Search for the cell housing the specified text and yield its [X, Y] center coordinate. 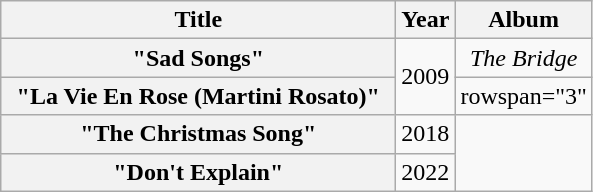
2018 [426, 134]
The Bridge [524, 58]
Title [198, 20]
"La Vie En Rose (Martini Rosato)" [198, 96]
2009 [426, 77]
2022 [426, 172]
Album [524, 20]
"The Christmas Song" [198, 134]
"Sad Songs" [198, 58]
rowspan="3" [524, 96]
Year [426, 20]
"Don't Explain" [198, 172]
